Return the (X, Y) coordinate for the center point of the cell that contains the specified text.  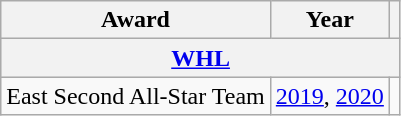
WHL (201, 58)
Year (330, 20)
2019, 2020 (330, 96)
East Second All-Star Team (136, 96)
Award (136, 20)
